Detect which cell encompasses the target text, then output its [x, y] center coordinate. 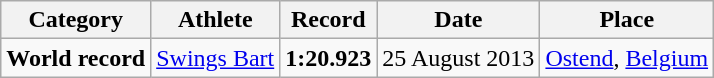
Category [76, 20]
25 August 2013 [458, 58]
Ostend, Belgium [627, 58]
Swings Bart [216, 58]
Date [458, 20]
World record [76, 58]
Athlete [216, 20]
Record [328, 20]
Place [627, 20]
1:20.923 [328, 58]
